Output the (X, Y) coordinate of the center of the cell containing the given text.  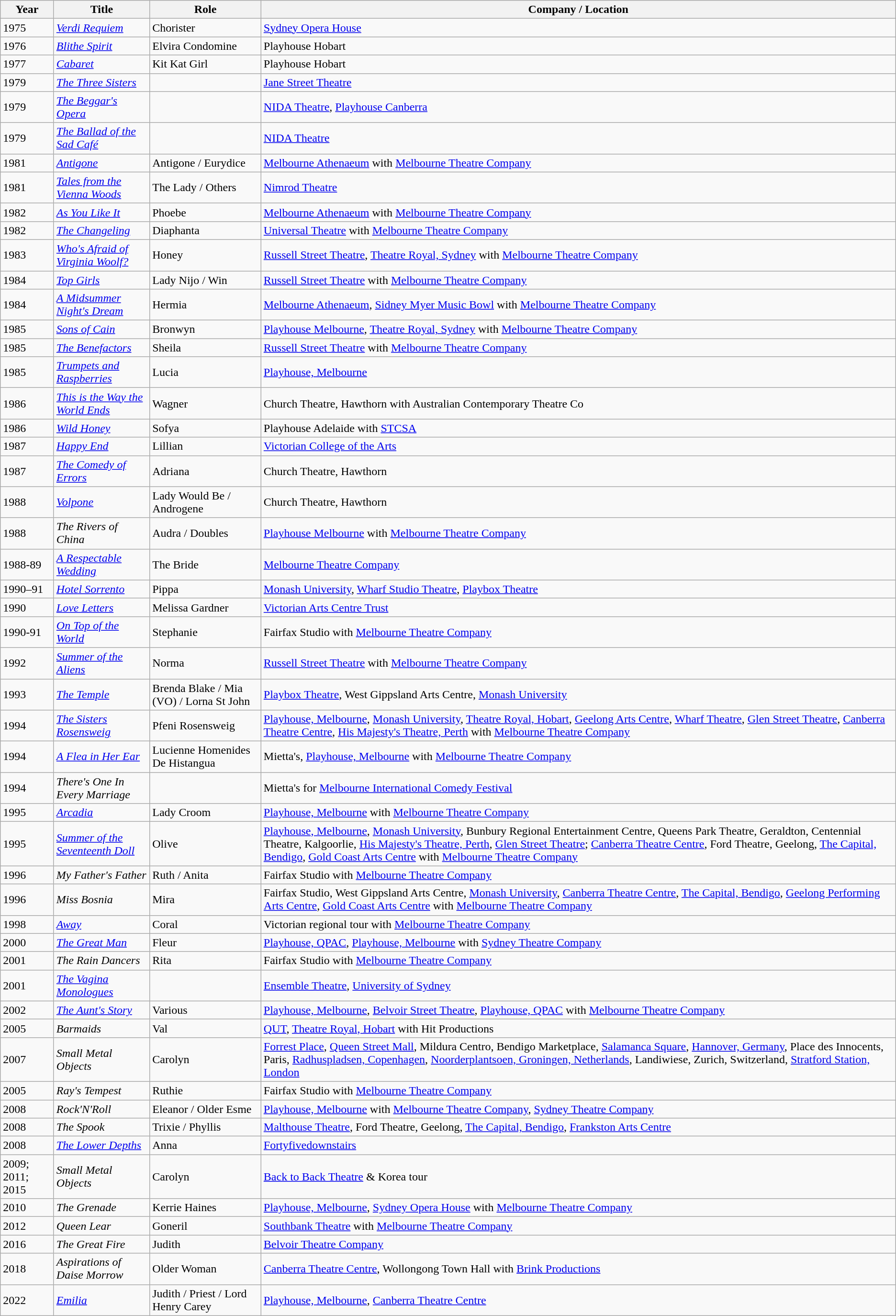
Aspirations of Daise Morrow (101, 1269)
Coral (206, 924)
Older Woman (206, 1269)
Away (101, 924)
Melissa Gardner (206, 607)
The Vagina Monologues (101, 986)
1990 (27, 607)
Audra / Doubles (206, 533)
Barmaids (101, 1028)
Nimrod Theatre (578, 188)
Lucienne Homenides De Histangua (206, 757)
Lady Croom (206, 813)
1975 (27, 28)
Happy End (101, 446)
Mietta's for Melbourne International Comedy Festival (578, 788)
The Aunt's Story (101, 1010)
Val (206, 1028)
Volpone (101, 502)
Brenda Blake / Mia (VO) / Lorna St John (206, 694)
Anna (206, 1146)
Who's Afraid of Virginia Woolf? (101, 255)
The Great Fire (101, 1244)
The Spook (101, 1127)
Chorister (206, 28)
NIDA Theatre (578, 138)
Playhouse, Melbourne with Melbourne Theatre Company, Sydney Theatre Company (578, 1109)
Queen Lear (101, 1226)
The Changeling (101, 230)
1977 (27, 64)
Blithe Spirit (101, 46)
QUT, Theatre Royal, Hobart with Hit Productions (578, 1028)
Stephanie (206, 632)
Sofya (206, 428)
Malthouse Theatre, Ford Theatre, Geelong, The Capital, Bendigo, Frankston Arts Centre (578, 1127)
The Comedy of Errors (101, 471)
The Temple (101, 694)
Company / Location (578, 10)
Universal Theatre with Melbourne Theatre Company (578, 230)
Playbox Theatre, West Gippsland Arts Centre, Monash University (578, 694)
1992 (27, 663)
Miss Bosnia (101, 899)
Playhouse, Melbourne, Canberra Theatre Centre (578, 1300)
1976 (27, 46)
2012 (27, 1226)
Ensemble Theatre, University of Sydney (578, 986)
1990–91 (27, 589)
Rock'N'Roll (101, 1109)
Playhouse Melbourne, Theatre Royal, Sydney with Melbourne Theatre Company (578, 329)
Fortyfivedownstairs (578, 1146)
Church Theatre, Hawthorn with Australian Contemporary Theatre Co (578, 403)
Back to Back Theatre & Korea tour (578, 1177)
The Benefactors (101, 348)
Goneril (206, 1226)
Ray's Tempest (101, 1090)
Playhouse Melbourne with Melbourne Theatre Company (578, 533)
The Three Sisters (101, 82)
Jane Street Theatre (578, 82)
Role (206, 10)
Norma (206, 663)
Southbank Theatre with Melbourne Theatre Company (578, 1226)
Trixie / Phyllis (206, 1127)
Tales from the Vienna Woods (101, 188)
Wild Honey (101, 428)
1998 (27, 924)
Hotel Sorrento (101, 589)
Victorian regional tour with Melbourne Theatre Company (578, 924)
Eleanor / Older Esme (206, 1109)
Summer of the Seventeenth Doll (101, 844)
Victorian Arts Centre Trust (578, 607)
The Bride (206, 564)
As You Like It (101, 212)
Bronwyn (206, 329)
Melbourne Athenaeum, Sidney Myer Music Bowl with Melbourne Theatre Company (578, 305)
Love Letters (101, 607)
Year (27, 10)
Arcadia (101, 813)
Trumpets and Raspberries (101, 373)
Playhouse, Melbourne with Melbourne Theatre Company (578, 813)
1993 (27, 694)
1983 (27, 255)
2007 (27, 1059)
Fleur (206, 942)
My Father's Father (101, 875)
2022 (27, 1300)
Diaphanta (206, 230)
Lady Nijo / Win (206, 280)
Lady Would Be / Androgene (206, 502)
Title (101, 10)
Mira (206, 899)
The Ballad of the Sad Café (101, 138)
Monash University, Wharf Studio Theatre, Playbox Theatre (578, 589)
Sons of Cain (101, 329)
Top Girls (101, 280)
Cabaret (101, 64)
Rita (206, 961)
NIDA Theatre, Playhouse Canberra (578, 107)
2010 (27, 1208)
1990-91 (27, 632)
Belvoir Theatre Company (578, 1244)
This is the Way the World Ends (101, 403)
A Flea in Her Ear (101, 757)
Phoebe (206, 212)
Russell Street Theatre, Theatre Royal, Sydney with Melbourne Theatre Company (578, 255)
Playhouse, Melbourne, Sydney Opera House with Melbourne Theatre Company (578, 1208)
Honey (206, 255)
Ruth / Anita (206, 875)
Playhouse, QPAC, Playhouse, Melbourne with Sydney Theatre Company (578, 942)
Hermia (206, 305)
2009; 2011; 2015 (27, 1177)
Antigone (101, 163)
1988-89 (27, 564)
Judith / Priest / Lord Henry Carey (206, 1300)
Emilia (101, 1300)
Canberra Theatre Centre, Wollongong Town Hall with Brink Productions (578, 1269)
Kerrie Haines (206, 1208)
Sheila (206, 348)
2016 (27, 1244)
Victorian College of the Arts (578, 446)
Lucia (206, 373)
A Midsummer Night's Dream (101, 305)
2018 (27, 1269)
Mietta's, Playhouse, Melbourne with Melbourne Theatre Company (578, 757)
The Rain Dancers (101, 961)
Ruthie (206, 1090)
2002 (27, 1010)
Sydney Opera House (578, 28)
Various (206, 1010)
Playhouse, Melbourne (578, 373)
Pfeni Rosensweig (206, 726)
On Top of the World (101, 632)
Playhouse Adelaide with STCSA (578, 428)
The Beggar's Opera (101, 107)
The Rivers of China (101, 533)
The Great Man (101, 942)
The Lower Depths (101, 1146)
2000 (27, 942)
Antigone / Eurydice (206, 163)
Pippa (206, 589)
Wagner (206, 403)
The Sisters Rosensweig (101, 726)
Adriana (206, 471)
Kit Kat Girl (206, 64)
There's One In Every Marriage (101, 788)
Playhouse, Melbourne, Belvoir Street Theatre, Playhouse, QPAC with Melbourne Theatre Company (578, 1010)
A Respectable Wedding (101, 564)
Summer of the Aliens (101, 663)
The Grenade (101, 1208)
Lillian (206, 446)
Judith (206, 1244)
Melbourne Theatre Company (578, 564)
Olive (206, 844)
Verdi Requiem (101, 28)
Elvira Condomine (206, 46)
The Lady / Others (206, 188)
